Extract the [x, y] coordinate from the center of the cell holding the provided text.  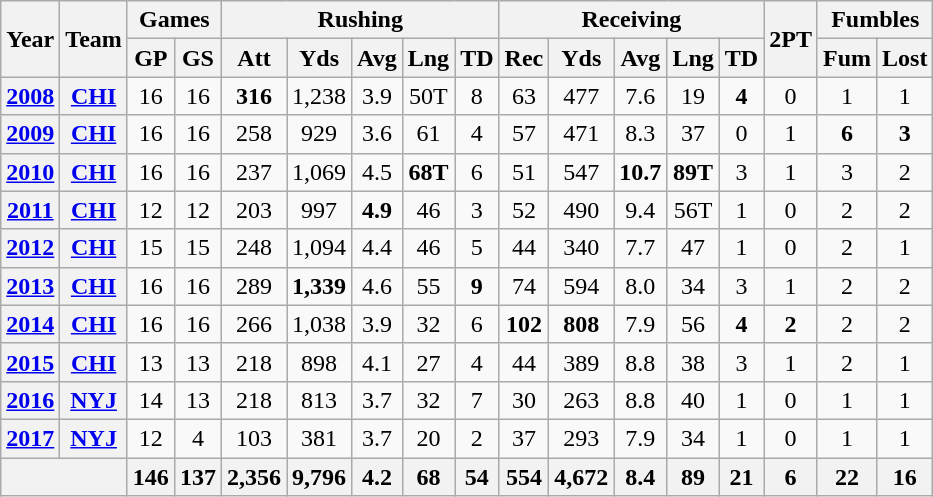
Fum [846, 58]
1,069 [320, 172]
808 [582, 324]
22 [846, 477]
GP [150, 58]
2017 [30, 438]
20 [428, 438]
56 [693, 324]
898 [320, 362]
2015 [30, 362]
2016 [30, 400]
203 [254, 210]
52 [524, 210]
813 [320, 400]
8.0 [640, 286]
4.2 [378, 477]
2014 [30, 324]
89 [693, 477]
50T [428, 96]
63 [524, 96]
5 [477, 248]
2012 [30, 248]
1,094 [320, 248]
Rushing [360, 20]
554 [524, 477]
47 [693, 248]
4,672 [582, 477]
258 [254, 134]
2011 [30, 210]
477 [582, 96]
Rec [524, 58]
10.7 [640, 172]
4.1 [378, 362]
381 [320, 438]
237 [254, 172]
30 [524, 400]
55 [428, 286]
2008 [30, 96]
2PT [791, 39]
594 [582, 286]
Receiving [632, 20]
GS [198, 58]
263 [582, 400]
289 [254, 286]
8.3 [640, 134]
102 [524, 324]
Fumbles [874, 20]
4.6 [378, 286]
103 [254, 438]
89T [693, 172]
2,356 [254, 477]
8.4 [640, 477]
3.6 [378, 134]
547 [582, 172]
7.6 [640, 96]
4.4 [378, 248]
1,238 [320, 96]
Lost [905, 58]
293 [582, 438]
1,339 [320, 286]
266 [254, 324]
57 [524, 134]
929 [320, 134]
68 [428, 477]
56T [693, 210]
Team [94, 39]
27 [428, 362]
137 [198, 477]
40 [693, 400]
9,796 [320, 477]
340 [582, 248]
316 [254, 96]
Att [254, 58]
389 [582, 362]
2009 [30, 134]
997 [320, 210]
Games [174, 20]
9.4 [640, 210]
1,038 [320, 324]
74 [524, 286]
19 [693, 96]
4.9 [378, 210]
146 [150, 477]
7.7 [640, 248]
8 [477, 96]
9 [477, 286]
7 [477, 400]
14 [150, 400]
51 [524, 172]
Year [30, 39]
21 [741, 477]
54 [477, 477]
4.5 [378, 172]
471 [582, 134]
248 [254, 248]
490 [582, 210]
2010 [30, 172]
2013 [30, 286]
61 [428, 134]
38 [693, 362]
68T [428, 172]
